Search for the cell housing the specified text and yield its (x, y) center coordinate. 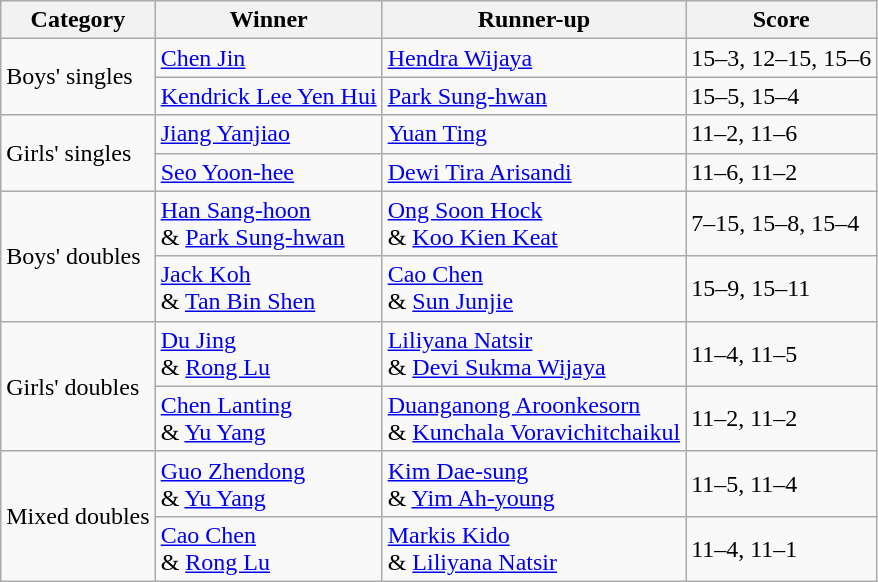
Han Sang-hoon & Park Sung-hwan (268, 224)
Chen Jin (268, 58)
Duanganong Aroonkesorn & Kunchala Voravichitchaikul (534, 418)
Girls' doubles (78, 386)
11–2, 11–2 (782, 418)
11–4, 11–5 (782, 354)
Winner (268, 20)
Girls' singles (78, 153)
Chen Lanting & Yu Yang (268, 418)
Boys' doubles (78, 256)
7–15, 15–8, 15–4 (782, 224)
Kim Dae-sung & Yim Ah-young (534, 484)
Liliyana Natsir & Devi Sukma Wijaya (534, 354)
Du Jing & Rong Lu (268, 354)
Dewi Tira Arisandi (534, 172)
15–3, 12–15, 15–6 (782, 58)
11–4, 11–1 (782, 548)
Jack Koh & Tan Bin Shen (268, 288)
Cao Chen & Rong Lu (268, 548)
Runner-up (534, 20)
Cao Chen & Sun Junjie (534, 288)
11–5, 11–4 (782, 484)
Ong Soon Hock & Koo Kien Keat (534, 224)
Boys' singles (78, 77)
Jiang Yanjiao (268, 134)
11–6, 11–2 (782, 172)
15–5, 15–4 (782, 96)
Yuan Ting (534, 134)
Seo Yoon-hee (268, 172)
15–9, 15–11 (782, 288)
11–2, 11–6 (782, 134)
Markis Kido & Liliyana Natsir (534, 548)
Category (78, 20)
Hendra Wijaya (534, 58)
Kendrick Lee Yen Hui (268, 96)
Score (782, 20)
Guo Zhendong & Yu Yang (268, 484)
Mixed doubles (78, 516)
Park Sung-hwan (534, 96)
